Determine the (X, Y) coordinate at the center of the cell enclosing the given text.  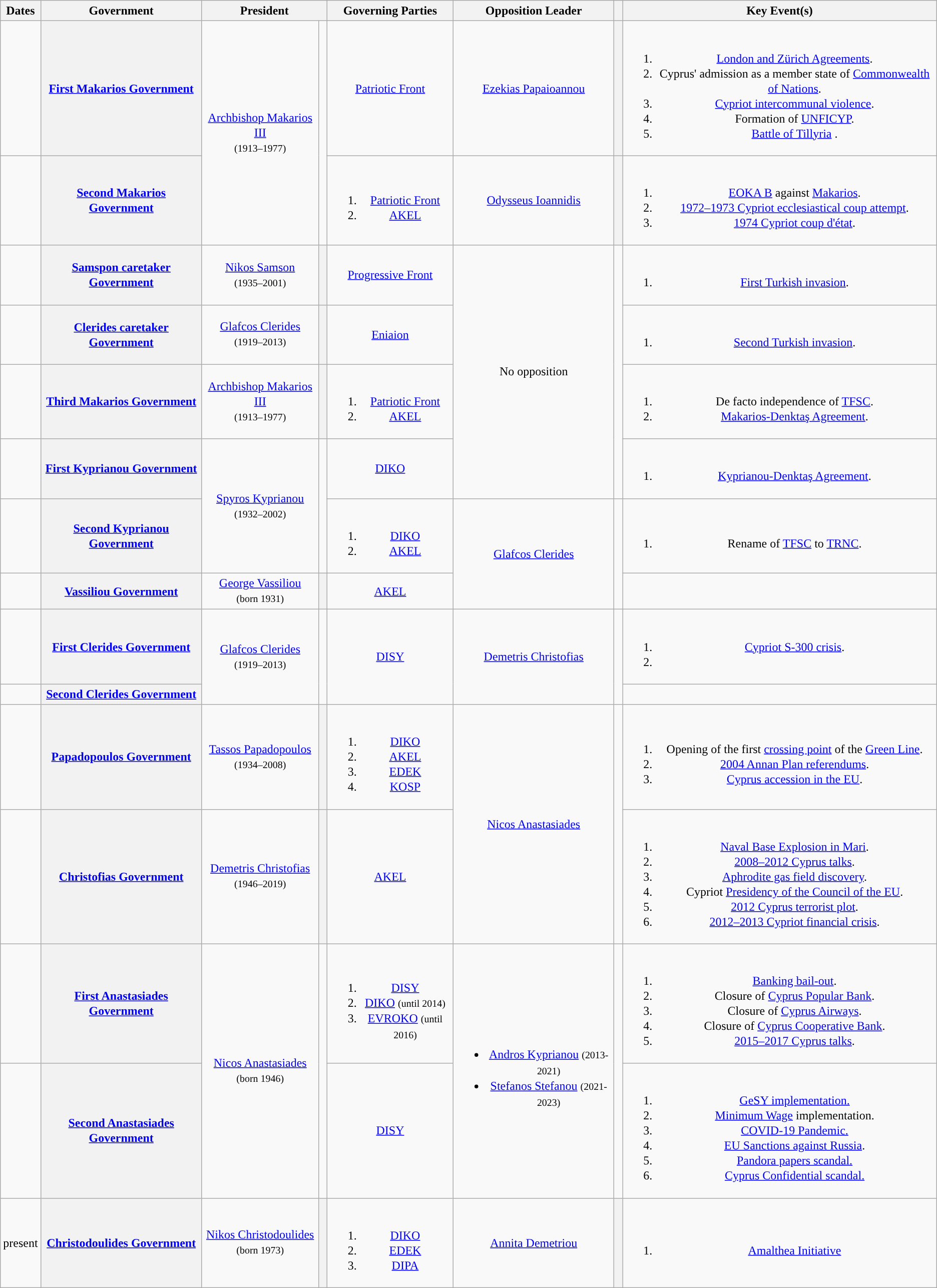
DIKOAKELEDEKKOSP (390, 757)
First Turkish invasion. (780, 275)
Opposition Leader (534, 11)
Progressive Front (390, 275)
DIKO (390, 468)
Christofias Government (121, 877)
EOKA B against Makarios.1972–1973 Cypriot ecclesiastical coup attempt.1974 Cypriot coup d'état. (780, 200)
Amalthea Initiative (780, 1243)
Cypriot S-300 crisis. (780, 647)
Second Turkish invasion. (780, 334)
present (21, 1243)
DIKOAKEL (390, 535)
Second Makarios Government (121, 200)
Glafcos Clerides (534, 554)
Patriotic Front (390, 88)
Government (121, 11)
No opposition (534, 372)
First Anastasiades Government (121, 1004)
Clerides caretaker Government (121, 334)
Nikos Samson(1935–2001) (260, 275)
GeSY implementation.Minimum Wage implementation.COVID-19 Pandemic.EU Sanctions against Russia.Pandora papers scandal.Cyprus Confidential scandal. (780, 1131)
Demetris Christofias (534, 657)
Key Event(s) (780, 11)
Rename of TFSC to TRNC. (780, 535)
Third Makarios Government (121, 401)
First Kyprianou Government (121, 468)
Nicos Anastasiades (534, 824)
First Makarios Government (121, 88)
Christodoulides Government (121, 1243)
First Clerides Government (121, 647)
Dates (21, 11)
Banking bail-out.Closure of Cyprus Popular Bank.Closure of Cyprus Airways.Closure of Cyprus Cooperative Bank.2015–2017 Cyprus talks. (780, 1004)
President (264, 11)
DIKOEDEKDIPA (390, 1243)
Nicos Anastasiades(born 1946) (260, 1071)
Annita Demetriou (534, 1243)
Odysseus Ioannidis (534, 200)
Samspon caretaker Government (121, 275)
Andros Kyprianou (2013-2021)Stefanos Stefanou (2021-2023) (534, 1071)
Spyros Kyprianou(1932–2002) (260, 506)
De facto independence of TFSC.Makarios-Denktaş Agreement. (780, 401)
Second Clerides Government (121, 695)
Tassos Papadopoulos(1934–2008) (260, 757)
Papadopoulos Government (121, 757)
Second Kyprianou Government (121, 535)
George Vassiliou(born 1931) (260, 591)
Demetris Christofias(1946–2019) (260, 877)
Vassiliou Government (121, 591)
Opening of the first crossing point of the Green Line.2004 Annan Plan referendums.Cyprus accession in the EU. (780, 757)
Second Anastasiades Government (121, 1131)
Ezekias Papaioannou (534, 88)
Kyprianou-Denktaş Agreement. (780, 468)
DISYDIKO (until 2014)EVROKO (until 2016) (390, 1004)
Eniaion (390, 334)
Governing Parties (390, 11)
Nikos Christodoulides(born 1973) (260, 1243)
